Output the (x, y) coordinate of the center of the cell containing the given text.  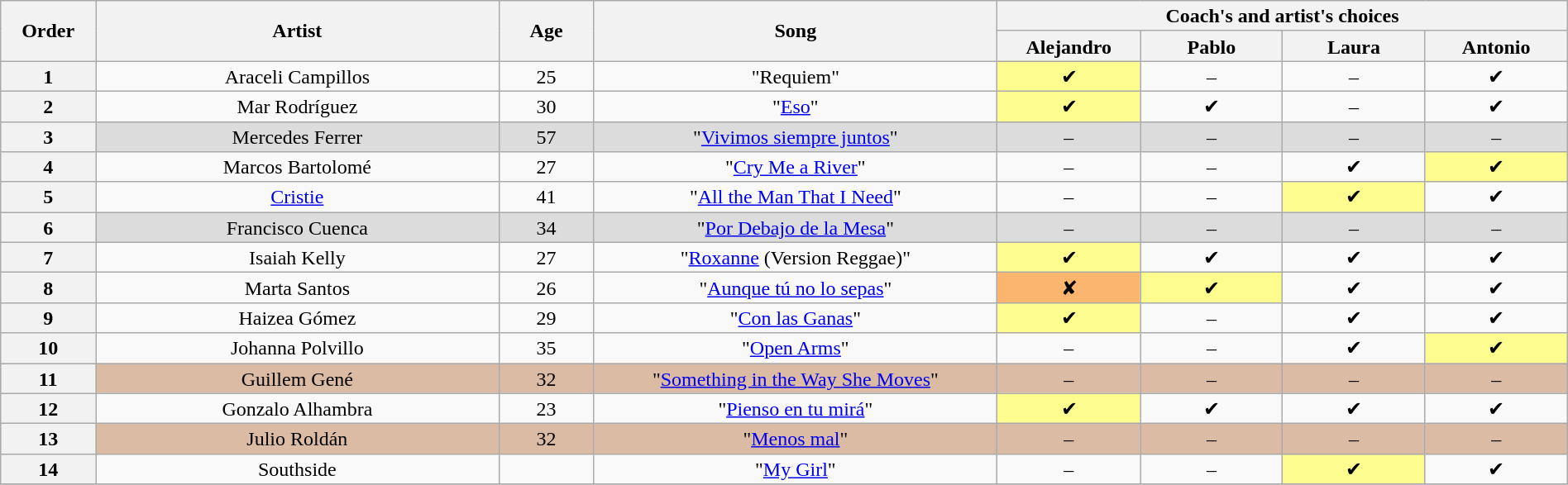
Antonio (1496, 46)
5 (48, 197)
3 (48, 137)
Song (796, 31)
Cristie (298, 197)
7 (48, 258)
Gonzalo Alhambra (298, 408)
"Cry Me a River" (796, 167)
6 (48, 228)
Haizea Gómez (298, 317)
"Open Arms" (796, 349)
"Vivimos siempre juntos" (796, 137)
2 (48, 106)
Age (546, 31)
Mercedes Ferrer (298, 137)
"Eso" (796, 106)
"Requiem" (796, 76)
10 (48, 349)
✘ (1068, 288)
Pablo (1212, 46)
Isaiah Kelly (298, 258)
1 (48, 76)
"Aunque tú no lo sepas" (796, 288)
"Pienso en tu mirá" (796, 408)
26 (546, 288)
4 (48, 167)
Artist (298, 31)
23 (546, 408)
Coach's and artist's choices (1283, 17)
14 (48, 469)
29 (546, 317)
"Roxanne (Version Reggae)" (796, 258)
57 (546, 137)
Julio Roldán (298, 440)
13 (48, 440)
Johanna Polvillo (298, 349)
35 (546, 349)
"All the Man That I Need" (796, 197)
"Something in the Way She Moves" (796, 378)
Alejandro (1068, 46)
Order (48, 31)
Mar Rodríguez (298, 106)
11 (48, 378)
9 (48, 317)
Laura (1354, 46)
Araceli Campillos (298, 76)
8 (48, 288)
Southside (298, 469)
"Con las Ganas" (796, 317)
34 (546, 228)
"Menos mal" (796, 440)
Guillem Gené (298, 378)
12 (48, 408)
Marta Santos (298, 288)
Francisco Cuenca (298, 228)
"My Girl" (796, 469)
Marcos Bartolomé (298, 167)
41 (546, 197)
25 (546, 76)
"Por Debajo de la Mesa" (796, 228)
30 (546, 106)
